Scan for the cell matching the given text and deliver its (x, y) coordinate at center. 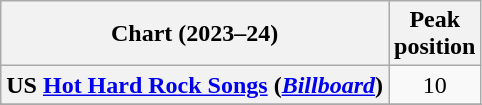
Peakposition (435, 34)
10 (435, 85)
US Hot Hard Rock Songs (Billboard) (195, 85)
Chart (2023–24) (195, 34)
